Return [x, y] of the center of cell containing provided text 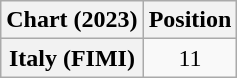
Position [190, 20]
11 [190, 58]
Italy (FIMI) [72, 58]
Chart (2023) [72, 20]
